Capture the cell that displays the provided text and extract its [X, Y] central coordinate. 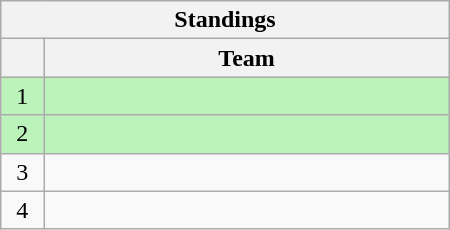
4 [22, 210]
Team [246, 58]
3 [22, 172]
1 [22, 96]
2 [22, 134]
Standings [225, 20]
